Extract the [X, Y] coordinate from the center of the cell holding the provided text.  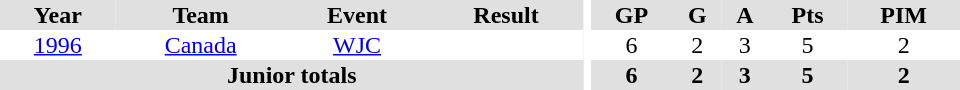
G [698, 15]
Pts [808, 15]
A [745, 15]
Junior totals [292, 75]
Team [201, 15]
Canada [201, 45]
GP [631, 15]
WJC [358, 45]
Result [506, 15]
PIM [904, 15]
1996 [58, 45]
Year [58, 15]
Event [358, 15]
